Extract the (X, Y) coordinate from the center of the cell holding the provided text.  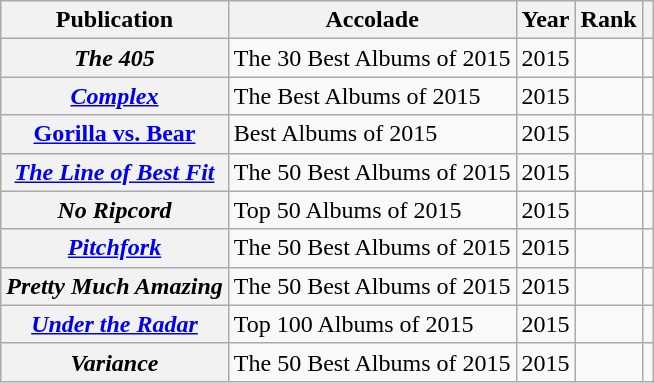
Top 50 Albums of 2015 (372, 210)
Gorilla vs. Bear (115, 134)
Variance (115, 362)
Accolade (372, 20)
Publication (115, 20)
The 405 (115, 58)
The Line of Best Fit (115, 172)
Year (546, 20)
Best Albums of 2015 (372, 134)
Under the Radar (115, 324)
No Ripcord (115, 210)
The 30 Best Albums of 2015 (372, 58)
Complex (115, 96)
Pretty Much Amazing (115, 286)
Top 100 Albums of 2015 (372, 324)
The Best Albums of 2015 (372, 96)
Rank (608, 20)
Pitchfork (115, 248)
